Identify which cell holds the provided text, then report its [X, Y] central coordinate. 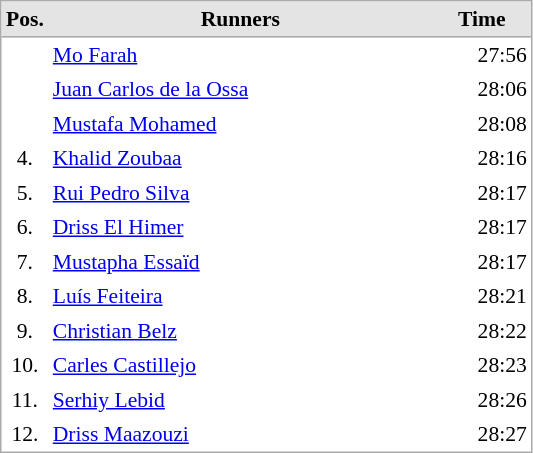
12. [26, 434]
Runners [240, 20]
Mustafa Mohamed [240, 123]
5. [26, 193]
Khalid Zoubaa [240, 158]
10. [26, 365]
28:16 [482, 158]
Pos. [26, 20]
28:23 [482, 365]
Rui Pedro Silva [240, 193]
28:26 [482, 399]
28:27 [482, 434]
6. [26, 227]
8. [26, 296]
Mo Farah [240, 55]
Time [482, 20]
11. [26, 399]
28:06 [482, 89]
27:56 [482, 55]
Driss Maazouzi [240, 434]
Serhiy Lebid [240, 399]
7. [26, 261]
Carles Castillejo [240, 365]
Driss El Himer [240, 227]
28:08 [482, 123]
4. [26, 158]
28:22 [482, 331]
28:21 [482, 296]
Luís Feiteira [240, 296]
Mustapha Essaïd [240, 261]
Christian Belz [240, 331]
Juan Carlos de la Ossa [240, 89]
9. [26, 331]
